Identify which cell holds the provided text, then report its [x, y] central coordinate. 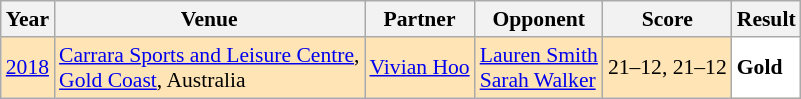
Partner [419, 19]
Gold [766, 68]
Carrara Sports and Leisure Centre,Gold Coast, Australia [209, 68]
21–12, 21–12 [668, 68]
2018 [28, 68]
Lauren Smith Sarah Walker [539, 68]
Year [28, 19]
Venue [209, 19]
Opponent [539, 19]
Vivian Hoo [419, 68]
Score [668, 19]
Result [766, 19]
